Detect which cell encompasses the target text, then output its (x, y) center coordinate. 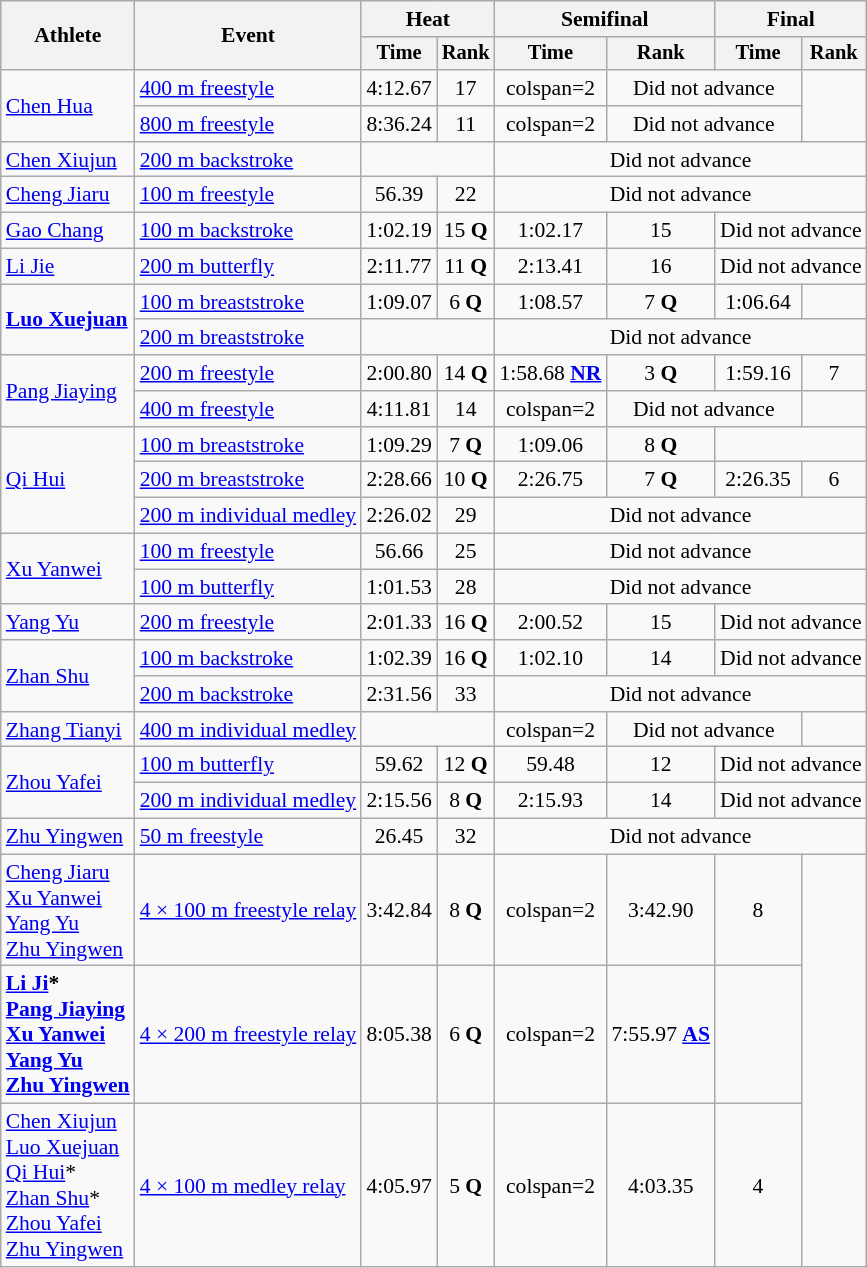
1:09.06 (550, 445)
4 × 100 m medley relay (248, 1186)
8:36.24 (398, 124)
10 Q (466, 480)
56.39 (398, 195)
2:11.77 (398, 267)
17 (466, 88)
2:00.52 (550, 623)
4:11.81 (398, 409)
29 (466, 516)
22 (466, 195)
32 (466, 837)
2:15.56 (398, 801)
50 m freestyle (248, 837)
16 (661, 267)
4 × 100 m freestyle relay (248, 910)
2:01.33 (398, 623)
5 Q (466, 1186)
Li Ji*Pang JiayingXu YanweiYang YuZhu Yingwen (68, 1035)
Athlete (68, 36)
Zhou Yafei (68, 782)
Zhang Tianyi (68, 730)
4:03.35 (661, 1186)
Xu Yanwei (68, 570)
1:02.17 (550, 231)
2:26.35 (758, 480)
1:08.57 (550, 302)
4 (758, 1186)
28 (466, 587)
56.66 (398, 552)
8 (758, 910)
3 Q (661, 373)
Chen Xiujun (68, 160)
Yang Yu (68, 623)
Qi Hui (68, 480)
25 (466, 552)
Zhu Yingwen (68, 837)
2:31.56 (398, 694)
200 m butterfly (248, 267)
1:01.53 (398, 587)
11 (466, 124)
1:09.07 (398, 302)
59.48 (550, 765)
Cheng Jiaru (68, 195)
7 (834, 373)
1:06.64 (758, 302)
1:02.19 (398, 231)
2:00.80 (398, 373)
4:12.67 (398, 88)
12 Q (466, 765)
Chen XiujunLuo XuejuanQi Hui*Zhan Shu*Zhou YafeiZhu Yingwen (68, 1186)
15 Q (466, 231)
Final (791, 19)
2:15.93 (550, 801)
Event (248, 36)
Li Jie (68, 267)
Pang Jiaying (68, 390)
Cheng JiaruXu YanweiYang YuZhu Yingwen (68, 910)
800 m freestyle (248, 124)
1:02.10 (550, 658)
12 (661, 765)
Heat (428, 19)
1:02.39 (398, 658)
1:09.29 (398, 445)
6 (834, 480)
4 × 200 m freestyle relay (248, 1035)
Zhan Shu (68, 676)
2:13.41 (550, 267)
7:55.97 AS (661, 1035)
4:05.97 (398, 1186)
Chen Hua (68, 106)
Luo Xuejuan (68, 320)
8:05.38 (398, 1035)
3:42.84 (398, 910)
400 m individual medley (248, 730)
33 (466, 694)
26.45 (398, 837)
11 Q (466, 267)
Semifinal (604, 19)
2:28.66 (398, 480)
2:26.75 (550, 480)
1:59.16 (758, 373)
Gao Chang (68, 231)
2:26.02 (398, 516)
59.62 (398, 765)
1:58.68 NR (550, 373)
14 Q (466, 373)
3:42.90 (661, 910)
